Output the [x, y] coordinate of the center of the cell containing the given text.  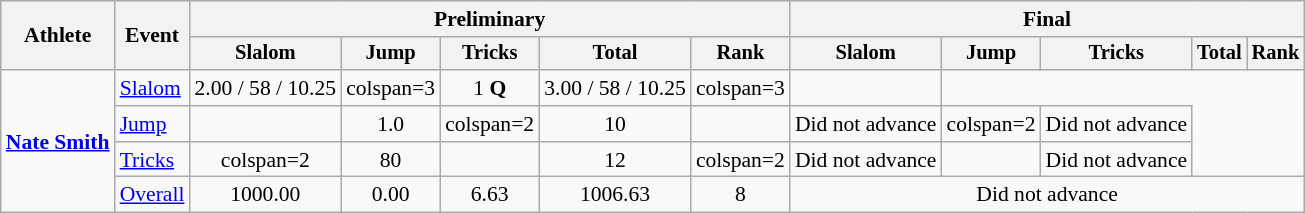
Final [1047, 19]
12 [615, 160]
80 [390, 160]
1.0 [390, 124]
Athlete [58, 36]
Nate Smith [58, 141]
8 [740, 195]
2.00 / 58 / 10.25 [265, 88]
6.63 [490, 195]
10 [615, 124]
0.00 [390, 195]
1000.00 [265, 195]
Overall [152, 195]
Preliminary [489, 19]
1 Q [490, 88]
Event [152, 36]
3.00 / 58 / 10.25 [615, 88]
1006.63 [615, 195]
